Extract the (X, Y) coordinate from the center of the cell holding the provided text.  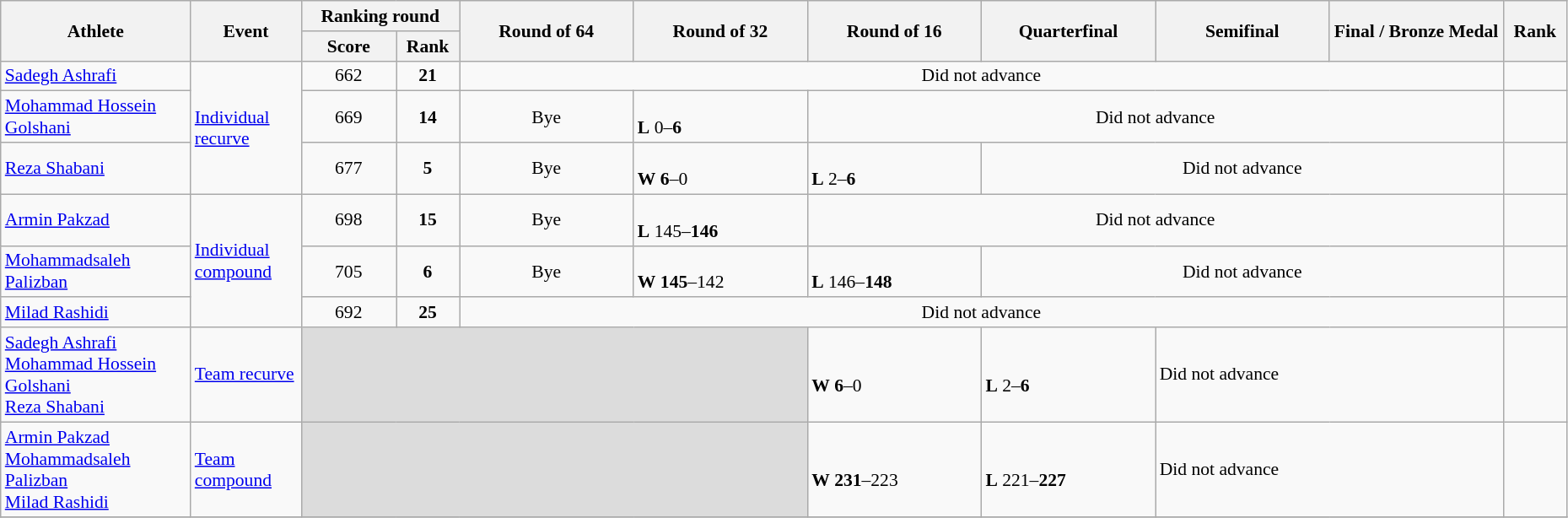
Quarterfinal (1068, 30)
W 145–142 (720, 272)
21 (428, 76)
Individual compound (246, 261)
Mohammadsaleh Palizban (96, 272)
W 231–223 (894, 469)
Score (348, 46)
Sadegh Ashrafi (96, 76)
Athlete (96, 30)
Armin Pakzad (96, 219)
Event (246, 30)
L 145–146 (720, 219)
25 (428, 313)
Round of 64 (547, 30)
Round of 16 (894, 30)
5 (428, 169)
677 (348, 169)
Final / Bronze Medal (1416, 30)
14 (428, 116)
6 (428, 272)
Mohammad Hossein Golshani (96, 116)
698 (348, 219)
662 (348, 76)
L 146–148 (894, 272)
Ranking round (380, 16)
Round of 32 (720, 30)
15 (428, 219)
Reza Shabani (96, 169)
Armin PakzadMohammadsaleh PalizbanMilad Rashidi (96, 469)
L 0–6 (720, 116)
Team recurve (246, 375)
Milad Rashidi (96, 313)
692 (348, 313)
L 221–227 (1068, 469)
Semifinal (1242, 30)
Team compound (246, 469)
669 (348, 116)
Individual recurve (246, 127)
705 (348, 272)
Sadegh AshrafiMohammad Hossein GolshaniReza Shabani (96, 375)
